Detect which cell encompasses the target text, then output its (x, y) center coordinate. 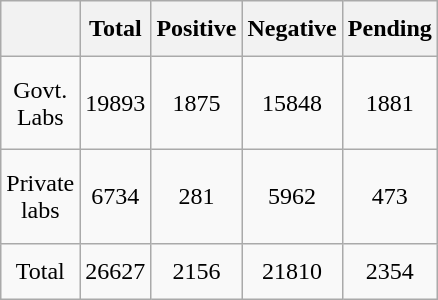
Govt. Labs (40, 103)
281 (196, 197)
5962 (292, 197)
6734 (116, 197)
Negative (292, 28)
15848 (292, 103)
2156 (196, 272)
26627 (116, 272)
2354 (390, 272)
Pending (390, 28)
21810 (292, 272)
473 (390, 197)
Private labs (40, 197)
1881 (390, 103)
1875 (196, 103)
19893 (116, 103)
Positive (196, 28)
